Return (x, y) of the center of cell containing provided text 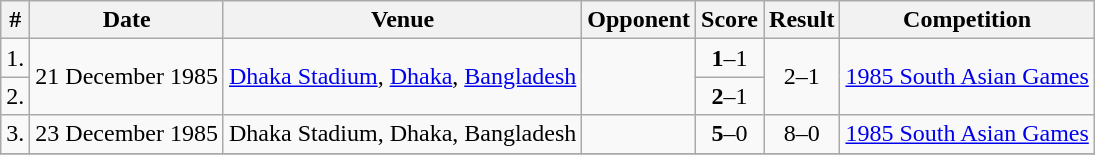
Opponent (639, 20)
1. (16, 58)
Result (802, 20)
Date (127, 20)
# (16, 20)
3. (16, 134)
Score (730, 20)
8–0 (802, 134)
Venue (402, 20)
5–0 (730, 134)
1–1 (730, 58)
23 December 1985 (127, 134)
Competition (967, 20)
21 December 1985 (127, 77)
2. (16, 96)
